Extract the (x, y) coordinate from the center of the cell holding the provided text.  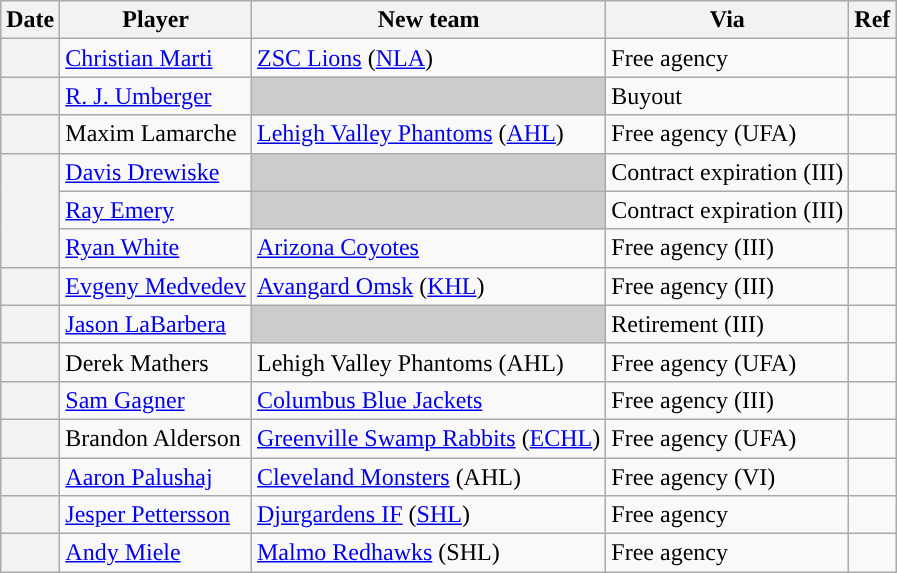
Buyout (728, 96)
Columbus Blue Jackets (428, 400)
Djurgardens IF (SHL) (428, 515)
Ryan White (156, 248)
Aaron Palushaj (156, 477)
Retirement (III) (728, 324)
Andy Miele (156, 553)
Jason LaBarbera (156, 324)
Derek Mathers (156, 362)
Avangard Omsk (KHL) (428, 286)
Player (156, 20)
Brandon Alderson (156, 438)
Free agency (VI) (728, 477)
Christian Marti (156, 58)
Cleveland Monsters (AHL) (428, 477)
Davis Drewiske (156, 172)
Malmo Redhawks (SHL) (428, 553)
R. J. Umberger (156, 96)
Ref (872, 20)
Ray Emery (156, 210)
Greenville Swamp Rabbits (ECHL) (428, 438)
Via (728, 20)
Arizona Coyotes (428, 248)
Sam Gagner (156, 400)
Jesper Pettersson (156, 515)
Maxim Lamarche (156, 134)
Evgeny Medvedev (156, 286)
New team (428, 20)
ZSC Lions (NLA) (428, 58)
Date (30, 20)
